For the text-containing cell, return its midpoint in (x, y) coordinate format. 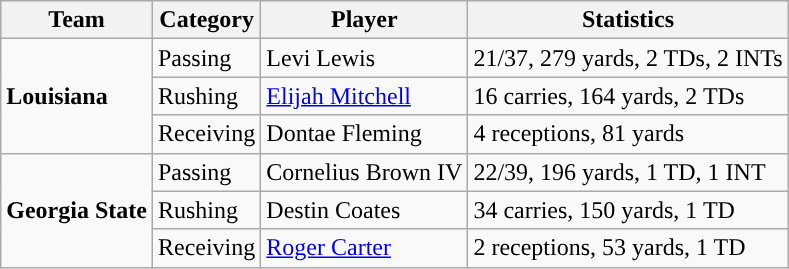
Roger Carter (364, 248)
Player (364, 20)
22/39, 196 yards, 1 TD, 1 INT (628, 172)
Destin Coates (364, 210)
Category (206, 20)
34 carries, 150 yards, 1 TD (628, 210)
Georgia State (77, 210)
Elijah Mitchell (364, 96)
Louisiana (77, 96)
2 receptions, 53 yards, 1 TD (628, 248)
16 carries, 164 yards, 2 TDs (628, 96)
Dontae Fleming (364, 134)
Team (77, 20)
4 receptions, 81 yards (628, 134)
Levi Lewis (364, 58)
Cornelius Brown IV (364, 172)
21/37, 279 yards, 2 TDs, 2 INTs (628, 58)
Statistics (628, 20)
